Pinpoint the cell where the given text exists, returning its [x, y] midpoint coordinate. 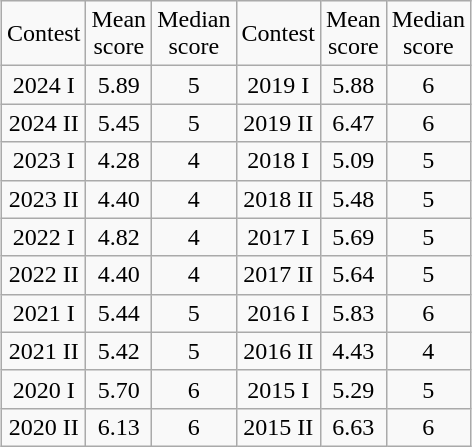
5.70 [119, 389]
4.28 [119, 161]
2022 II [44, 275]
5.44 [119, 313]
5.83 [353, 313]
2017 I [278, 237]
6.13 [119, 427]
4.82 [119, 237]
2019 II [278, 123]
2018 I [278, 161]
5.45 [119, 123]
5.69 [353, 237]
2015 II [278, 427]
6.63 [353, 427]
5.29 [353, 389]
2015 I [278, 389]
2021 II [44, 351]
2024 I [44, 85]
2017 II [278, 275]
2021 I [44, 313]
2019 I [278, 85]
2023 II [44, 199]
5.48 [353, 199]
5.88 [353, 85]
2024 II [44, 123]
5.09 [353, 161]
5.42 [119, 351]
2018 II [278, 199]
2020 I [44, 389]
5.89 [119, 85]
2023 I [44, 161]
5.64 [353, 275]
2020 II [44, 427]
6.47 [353, 123]
2016 I [278, 313]
2022 I [44, 237]
2016 II [278, 351]
4.43 [353, 351]
